Locate the cell with the specified text and output its (X, Y) center coordinate. 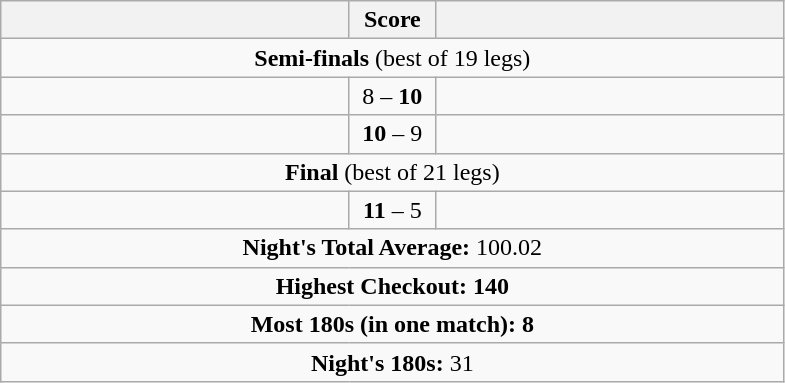
Final (best of 21 legs) (392, 172)
8 – 10 (392, 96)
Night's Total Average: 100.02 (392, 248)
Night's 180s: 31 (392, 362)
Highest Checkout: 140 (392, 286)
10 – 9 (392, 134)
Semi-finals (best of 19 legs) (392, 58)
Score (392, 20)
Most 180s (in one match): 8 (392, 324)
11 – 5 (392, 210)
